For the text-containing cell, return its midpoint in (x, y) coordinate format. 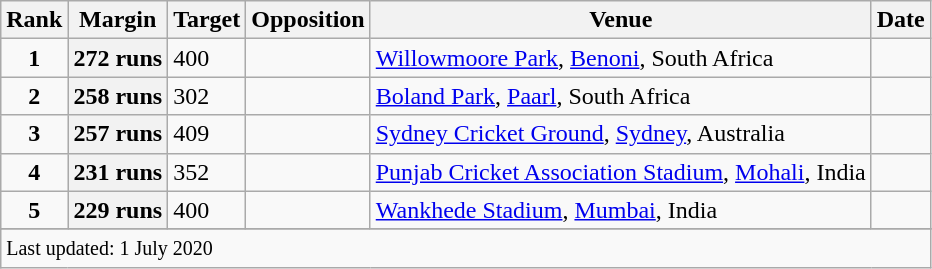
Last updated: 1 July 2020 (466, 248)
1 (34, 58)
258 runs (118, 96)
352 (207, 172)
Punjab Cricket Association Stadium, Mohali, India (620, 172)
Opposition (308, 20)
Sydney Cricket Ground, Sydney, Australia (620, 134)
Wankhede Stadium, Mumbai, India (620, 210)
2 (34, 96)
Rank (34, 20)
409 (207, 134)
Venue (620, 20)
257 runs (118, 134)
Willowmoore Park, Benoni, South Africa (620, 58)
302 (207, 96)
231 runs (118, 172)
5 (34, 210)
Target (207, 20)
272 runs (118, 58)
3 (34, 134)
229 runs (118, 210)
Boland Park, Paarl, South Africa (620, 96)
Date (900, 20)
4 (34, 172)
Margin (118, 20)
